Extract the (x, y) coordinate from the center of the cell holding the provided text.  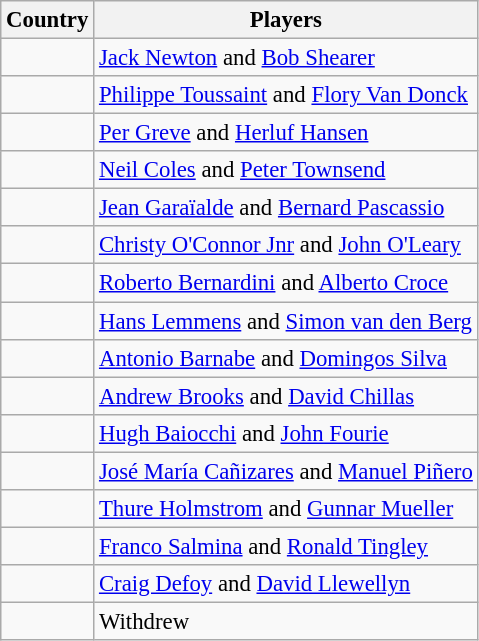
Per Greve and Herluf Hansen (286, 133)
Thure Holmstrom and Gunnar Mueller (286, 509)
Philippe Toussaint and Flory Van Donck (286, 95)
Hugh Baiocchi and John Fourie (286, 433)
Jack Newton and Bob Shearer (286, 58)
Antonio Barnabe and Domingos Silva (286, 358)
José María Cañizares and Manuel Piñero (286, 471)
Neil Coles and Peter Townsend (286, 170)
Players (286, 20)
Craig Defoy and David Llewellyn (286, 584)
Andrew Brooks and David Chillas (286, 396)
Franco Salmina and Ronald Tingley (286, 546)
Christy O'Connor Jnr and John O'Leary (286, 245)
Hans Lemmens and Simon van den Berg (286, 321)
Withdrew (286, 621)
Roberto Bernardini and Alberto Croce (286, 283)
Country (48, 20)
Jean Garaïalde and Bernard Pascassio (286, 208)
